Search for the cell housing the specified text and yield its [X, Y] center coordinate. 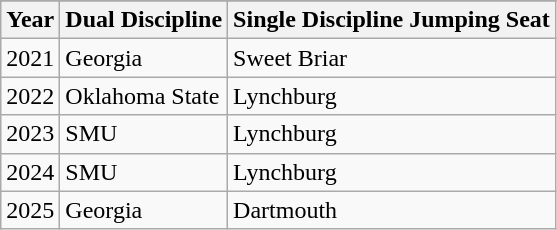
Oklahoma State [144, 96]
Year [30, 20]
2024 [30, 172]
Dual Discipline [144, 20]
Sweet Briar [392, 58]
Single Discipline Jumping Seat [392, 20]
2025 [30, 210]
2022 [30, 96]
2023 [30, 134]
2021 [30, 58]
Dartmouth [392, 210]
